Capture the cell that displays the provided text and extract its [x, y] central coordinate. 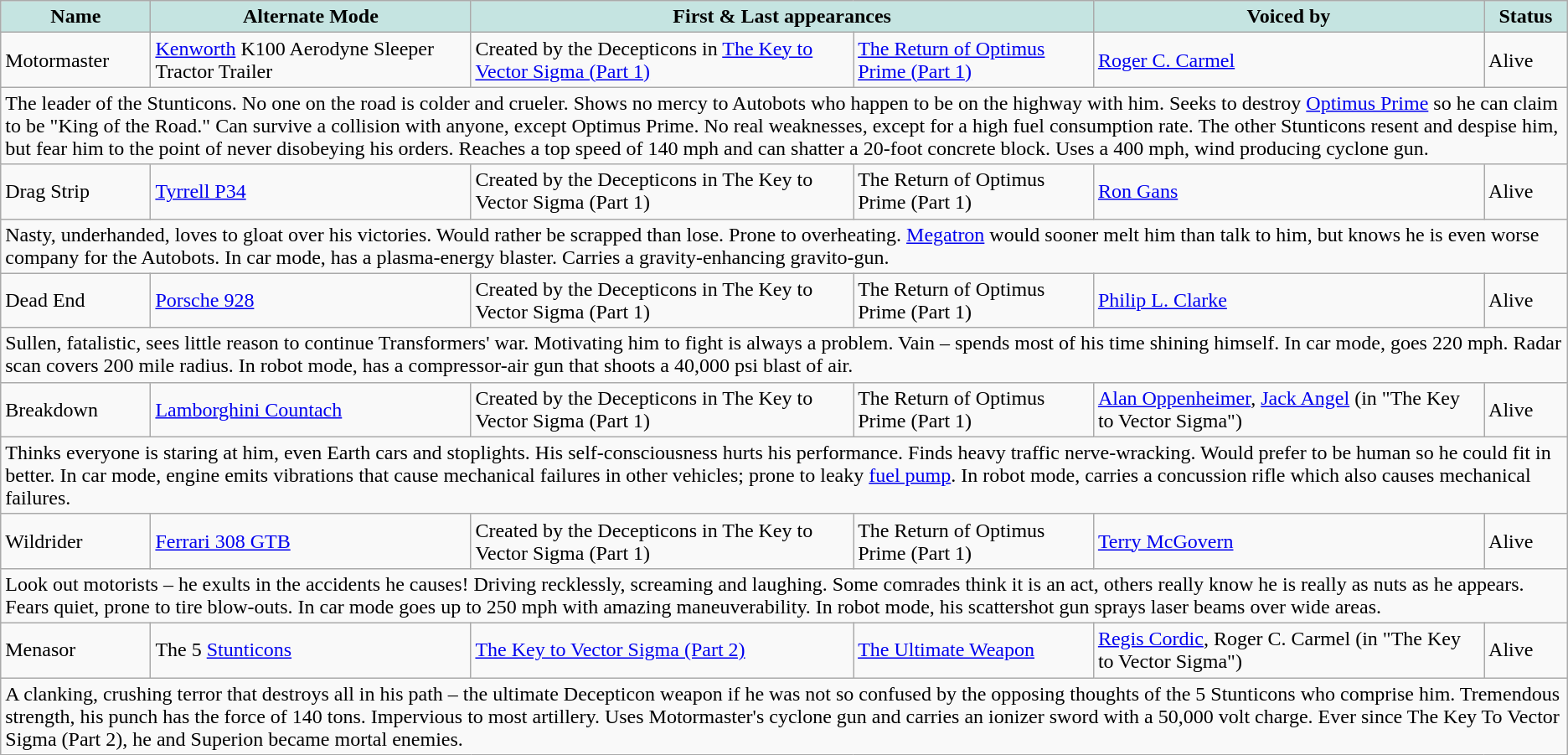
Drag Strip [75, 191]
Menasor [75, 650]
Lamborghini Countach [311, 409]
Ron Gans [1288, 191]
Name [75, 17]
Wildrider [75, 541]
Breakdown [75, 409]
Regis Cordic, Roger C. Carmel (in "The Key to Vector Sigma") [1288, 650]
Alternate Mode [311, 17]
Porsche 928 [311, 300]
First & Last appearances [782, 17]
Terry McGovern [1288, 541]
Motormaster [75, 60]
Alan Oppenheimer, Jack Angel (in "The Key to Vector Sigma") [1288, 409]
The Ultimate Weapon [973, 650]
Voiced by [1288, 17]
The 5 Stunticons [311, 650]
Status [1526, 17]
Ferrari 308 GTB [311, 541]
Tyrrell P34 [311, 191]
Roger C. Carmel [1288, 60]
Dead End [75, 300]
Philip L. Clarke [1288, 300]
Kenworth K100 Aerodyne Sleeper Tractor Trailer [311, 60]
The Key to Vector Sigma (Part 2) [662, 650]
